From the cell containing the given text, extract its center point as (x, y) coordinate. 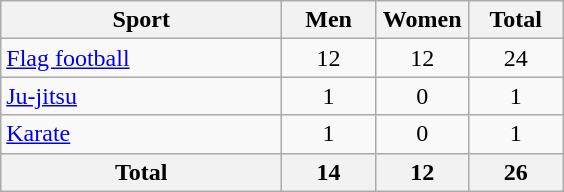
Karate (142, 134)
Ju-jitsu (142, 96)
26 (516, 172)
Flag football (142, 58)
Women (422, 20)
Sport (142, 20)
Men (329, 20)
24 (516, 58)
14 (329, 172)
